Detect which cell encompasses the target text, then output its (X, Y) center coordinate. 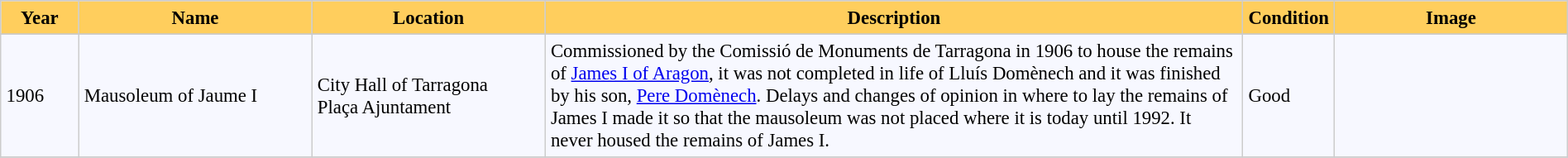
Good (1288, 95)
Condition (1288, 17)
Year (40, 17)
Name (195, 17)
1906 (40, 95)
City Hall of TarragonaPlaça Ajuntament (428, 95)
Mausoleum of Jaume I (195, 95)
Image (1451, 17)
Location (428, 17)
Description (894, 17)
